For the text-containing cell, return its midpoint in [X, Y] coordinate format. 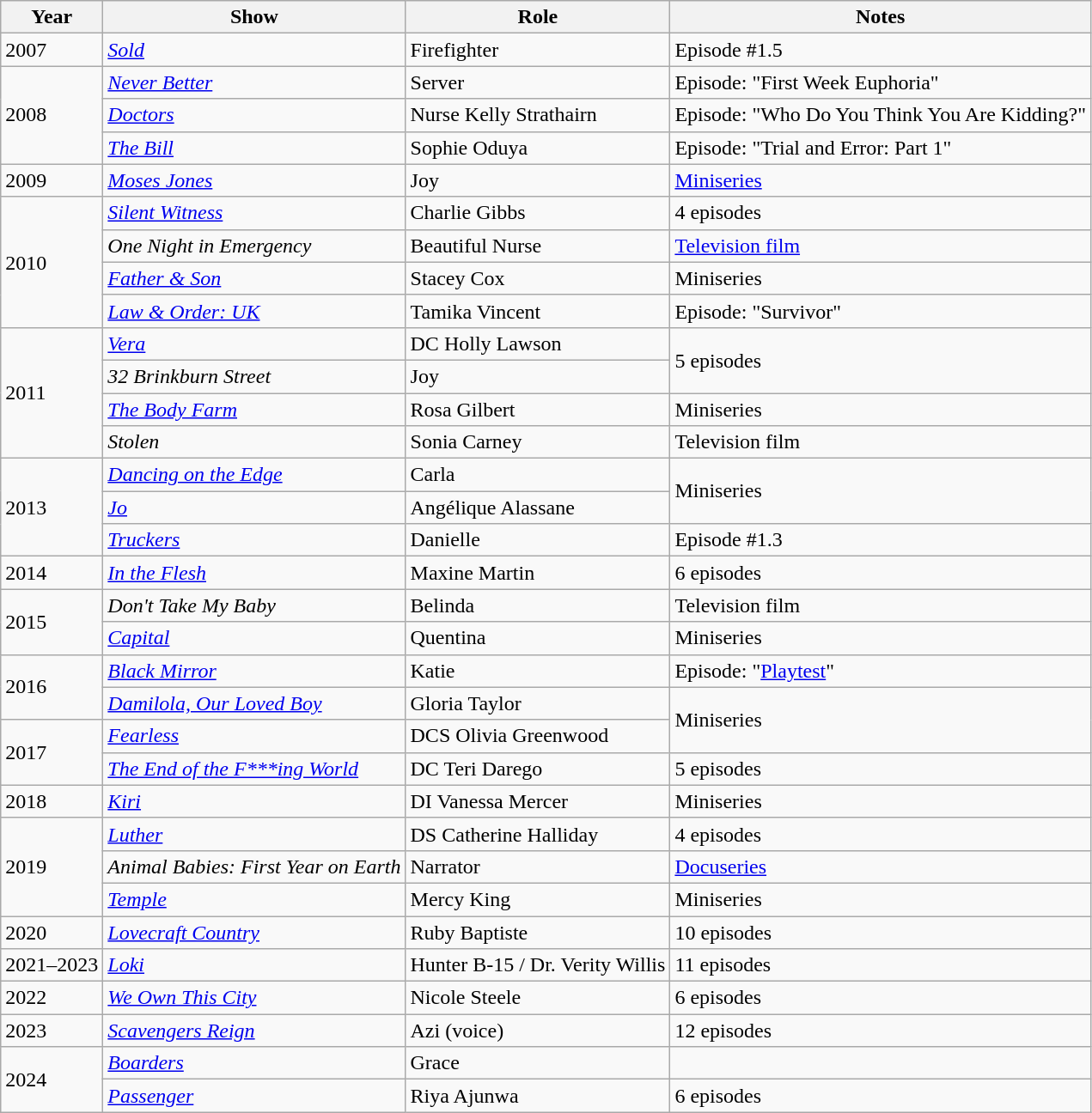
The Bill [254, 148]
2010 [52, 262]
Damilola, Our Loved Boy [254, 703]
2008 [52, 115]
Never Better [254, 82]
One Night in Emergency [254, 246]
Black Mirror [254, 671]
2024 [52, 1080]
Animal Babies: First Year on Earth [254, 867]
Loki [254, 965]
Fearless [254, 736]
Rosa Gilbert [538, 410]
Silent Witness [254, 213]
Stolen [254, 442]
Don't Take My Baby [254, 605]
12 episodes [881, 1031]
DC Holly Lawson [538, 344]
Nicole Steele [538, 998]
DCS Olivia Greenwood [538, 736]
2015 [52, 622]
Episode: "Playtest" [881, 671]
Stacey Cox [538, 278]
Maxine Martin [538, 573]
Quentina [538, 638]
Scavengers Reign [254, 1031]
Law & Order: UK [254, 311]
Azi (voice) [538, 1031]
Sonia Carney [538, 442]
Doctors [254, 115]
Temple [254, 899]
Dancing on the Edge [254, 475]
Moses Jones [254, 180]
Episode #1.3 [881, 540]
Server [538, 82]
Belinda [538, 605]
2009 [52, 180]
Notes [881, 17]
Episode: "Who Do You Think You Are Kidding?" [881, 115]
Charlie Gibbs [538, 213]
2013 [52, 508]
Kiri [254, 801]
Lovecraft Country [254, 932]
Sophie Oduya [538, 148]
Episode: "Survivor" [881, 311]
32 Brinkburn Street [254, 376]
Father & Son [254, 278]
Narrator [538, 867]
The Body Farm [254, 410]
DS Catherine Halliday [538, 834]
2022 [52, 998]
Grace [538, 1063]
2007 [52, 50]
Episode #1.5 [881, 50]
DC Teri Darego [538, 769]
Sold [254, 50]
We Own This City [254, 998]
2011 [52, 392]
2017 [52, 752]
Ruby Baptiste [538, 932]
Capital [254, 638]
Hunter B-15 / Dr. Verity Willis [538, 965]
11 episodes [881, 965]
The End of the F***ing World [254, 769]
Jo [254, 508]
Vera [254, 344]
Angélique Alassane [538, 508]
2023 [52, 1031]
Role [538, 17]
Nurse Kelly Strathairn [538, 115]
2018 [52, 801]
10 episodes [881, 932]
2019 [52, 867]
2021–2023 [52, 965]
Firefighter [538, 50]
Episode: "Trial and Error: Part 1" [881, 148]
Gloria Taylor [538, 703]
2020 [52, 932]
In the Flesh [254, 573]
Episode: "First Week Euphoria" [881, 82]
2014 [52, 573]
Passenger [254, 1096]
2016 [52, 687]
Riya Ajunwa [538, 1096]
Docuseries [881, 867]
Year [52, 17]
DI Vanessa Mercer [538, 801]
Show [254, 17]
Katie [538, 671]
Mercy King [538, 899]
Beautiful Nurse [538, 246]
Truckers [254, 540]
Luther [254, 834]
Boarders [254, 1063]
Danielle [538, 540]
Tamika Vincent [538, 311]
Carla [538, 475]
